Determine the (x, y) coordinate at the center of the cell enclosing the given text.  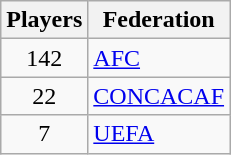
Players (44, 20)
AFC (159, 58)
142 (44, 58)
22 (44, 96)
Federation (159, 20)
7 (44, 134)
CONCACAF (159, 96)
UEFA (159, 134)
